Locate the cell with the specified text and output its (x, y) center coordinate. 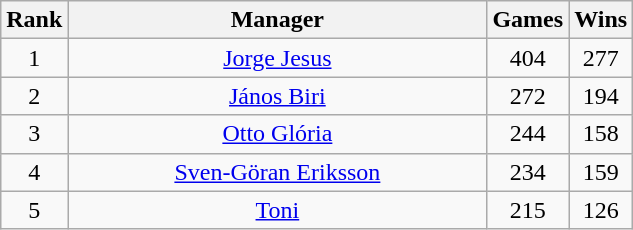
Sven-Göran Eriksson (278, 172)
3 (34, 134)
Games (528, 20)
Jorge Jesus (278, 58)
Toni (278, 210)
1 (34, 58)
Rank (34, 20)
2 (34, 96)
234 (528, 172)
5 (34, 210)
277 (601, 58)
272 (528, 96)
Otto Glória (278, 134)
Wins (601, 20)
159 (601, 172)
194 (601, 96)
244 (528, 134)
158 (601, 134)
404 (528, 58)
126 (601, 210)
4 (34, 172)
Manager (278, 20)
215 (528, 210)
János Biri (278, 96)
